Locate the cell with the specified text and output its (X, Y) center coordinate. 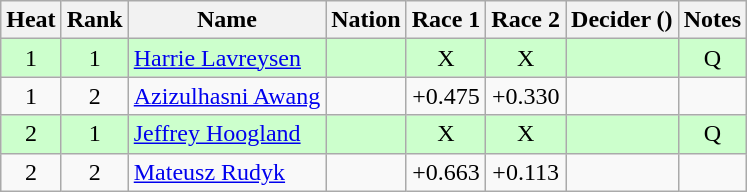
Jeffrey Hoogland (226, 134)
Nation (366, 20)
Harrie Lavreysen (226, 58)
+0.663 (446, 172)
+0.113 (526, 172)
Rank (94, 20)
Heat (31, 20)
Race 1 (446, 20)
Azizulhasni Awang (226, 96)
Notes (712, 20)
Name (226, 20)
+0.330 (526, 96)
Race 2 (526, 20)
Decider () (622, 20)
+0.475 (446, 96)
Mateusz Rudyk (226, 172)
